Find where the given text appears and provide that cell's center as (x, y) coordinate. 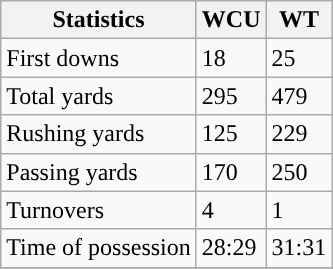
25 (299, 58)
250 (299, 172)
Total yards (99, 96)
295 (231, 96)
Time of possession (99, 248)
4 (231, 210)
WCU (231, 20)
1 (299, 210)
Passing yards (99, 172)
18 (231, 58)
28:29 (231, 248)
Statistics (99, 20)
479 (299, 96)
229 (299, 134)
31:31 (299, 248)
125 (231, 134)
Turnovers (99, 210)
170 (231, 172)
First downs (99, 58)
WT (299, 20)
Rushing yards (99, 134)
